From the cell containing the given text, extract its center point as [x, y] coordinate. 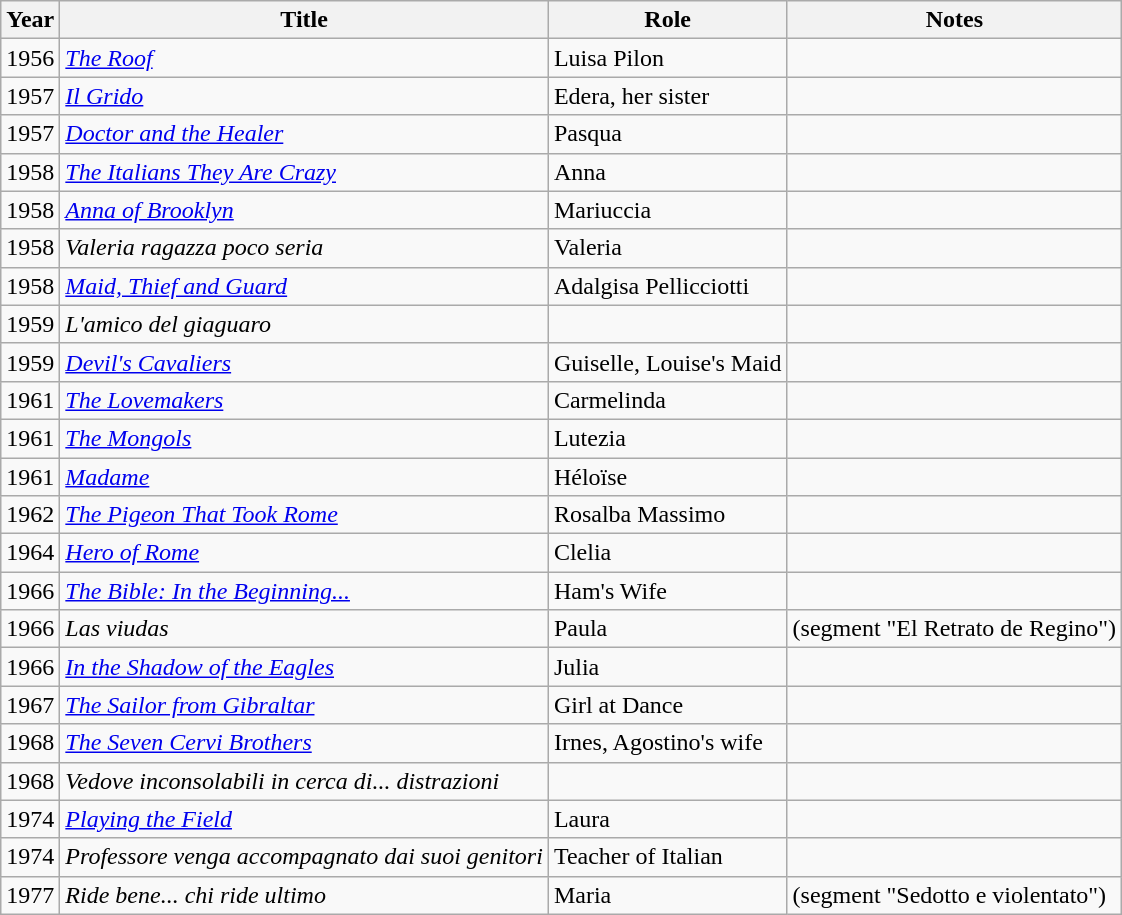
The Roof [304, 58]
The Bible: In the Beginning... [304, 591]
Hero of Rome [304, 553]
Devil's Cavaliers [304, 362]
Carmelinda [668, 400]
Madame [304, 477]
1956 [30, 58]
Valeria ragazza poco seria [304, 248]
Year [30, 20]
Il Grido [304, 96]
Doctor and the Healer [304, 134]
Julia [668, 667]
Pasqua [668, 134]
Edera, her sister [668, 96]
L'amico del giaguaro [304, 324]
Luisa Pilon [668, 58]
(segment "El Retrato de Regino") [954, 629]
Lutezia [668, 438]
Ham's Wife [668, 591]
Valeria [668, 248]
Guiselle, Louise's Maid [668, 362]
The Lovemakers [304, 400]
1962 [30, 515]
1977 [30, 895]
Mariuccia [668, 210]
Rosalba Massimo [668, 515]
Girl at Dance [668, 705]
Professore venga accompagnato dai suoi genitori [304, 857]
Playing the Field [304, 819]
Teacher of Italian [668, 857]
Clelia [668, 553]
Adalgisa Pellicciotti [668, 286]
In the Shadow of the Eagles [304, 667]
Maid, Thief and Guard [304, 286]
Notes [954, 20]
Title [304, 20]
Vedove inconsolabili in cerca di... distrazioni [304, 781]
Maria [668, 895]
1964 [30, 553]
Anna of Brooklyn [304, 210]
The Seven Cervi Brothers [304, 743]
Laura [668, 819]
Role [668, 20]
The Italians They Are Crazy [304, 172]
Las viudas [304, 629]
Irnes, Agostino's wife [668, 743]
The Pigeon That Took Rome [304, 515]
The Sailor from Gibraltar [304, 705]
Ride bene... chi ride ultimo [304, 895]
The Mongols [304, 438]
Paula [668, 629]
1967 [30, 705]
Anna [668, 172]
Héloïse [668, 477]
(segment "Sedotto e violentato") [954, 895]
